From the cell containing the given text, extract its center point as [X, Y] coordinate. 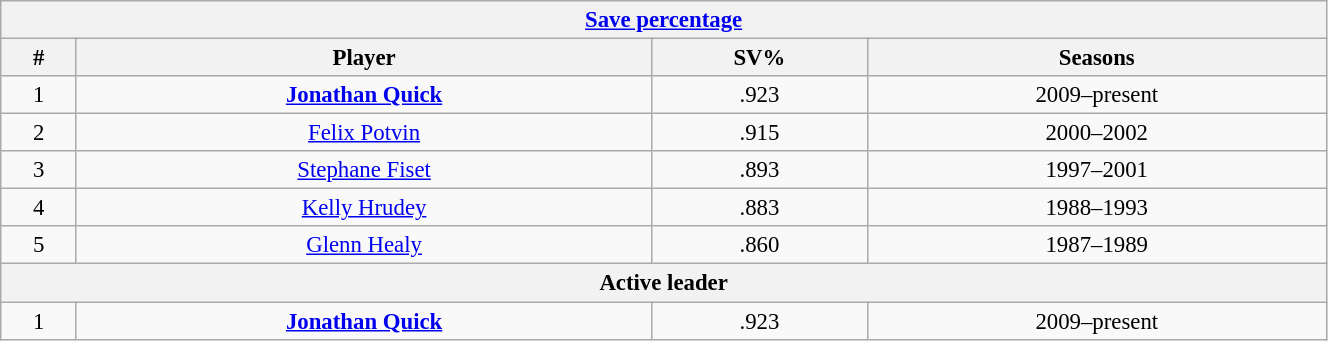
.860 [760, 245]
Active leader [664, 283]
4 [39, 208]
Stephane Fiset [364, 170]
.883 [760, 208]
1997–2001 [1096, 170]
2 [39, 133]
5 [39, 245]
SV% [760, 58]
1988–1993 [1096, 208]
Save percentage [664, 20]
# [39, 58]
Felix Potvin [364, 133]
.915 [760, 133]
Player [364, 58]
Seasons [1096, 58]
2000–2002 [1096, 133]
.893 [760, 170]
3 [39, 170]
Kelly Hrudey [364, 208]
1987–1989 [1096, 245]
Glenn Healy [364, 245]
